Scan for the cell matching the given text and deliver its (x, y) coordinate at center. 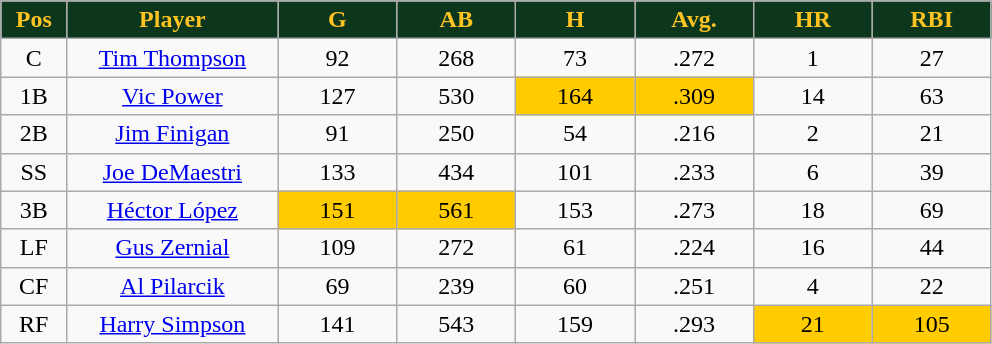
G (338, 20)
561 (456, 210)
272 (456, 248)
530 (456, 96)
105 (932, 324)
.224 (694, 248)
.293 (694, 324)
.273 (694, 210)
91 (338, 134)
HR (812, 20)
Gus Zernial (172, 248)
543 (456, 324)
153 (576, 210)
RBI (932, 20)
Harry Simpson (172, 324)
3B (34, 210)
.272 (694, 58)
63 (932, 96)
4 (812, 286)
268 (456, 58)
Jim Finigan (172, 134)
CF (34, 286)
39 (932, 172)
44 (932, 248)
SS (34, 172)
.216 (694, 134)
250 (456, 134)
22 (932, 286)
.251 (694, 286)
1B (34, 96)
RF (34, 324)
2 (812, 134)
.233 (694, 172)
434 (456, 172)
Tim Thompson (172, 58)
133 (338, 172)
6 (812, 172)
159 (576, 324)
60 (576, 286)
Avg. (694, 20)
Al Pilarcik (172, 286)
101 (576, 172)
141 (338, 324)
Player (172, 20)
27 (932, 58)
Pos (34, 20)
2B (34, 134)
239 (456, 286)
Héctor López (172, 210)
AB (456, 20)
92 (338, 58)
127 (338, 96)
14 (812, 96)
Vic Power (172, 96)
H (576, 20)
16 (812, 248)
61 (576, 248)
164 (576, 96)
C (34, 58)
54 (576, 134)
1 (812, 58)
.309 (694, 96)
18 (812, 210)
151 (338, 210)
73 (576, 58)
109 (338, 248)
LF (34, 248)
Joe DeMaestri (172, 172)
